Detect which cell encompasses the target text, then output its (x, y) center coordinate. 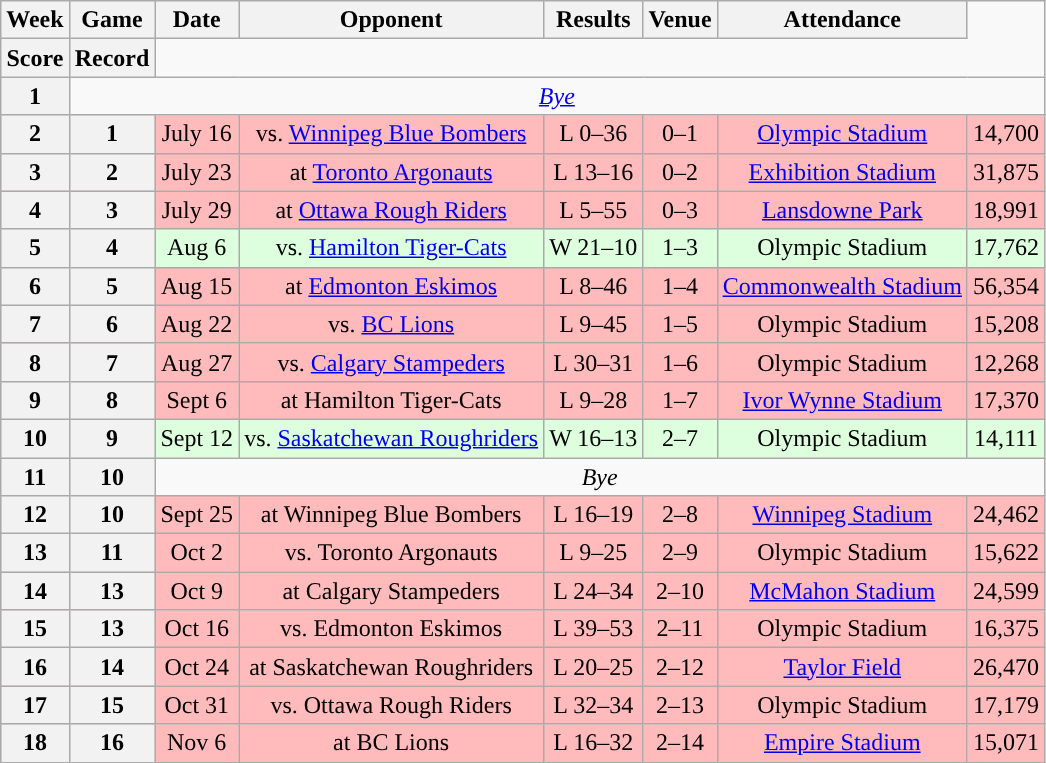
18,991 (1006, 210)
31,875 (1006, 172)
at BC Lions (392, 743)
14,111 (1006, 438)
0–1 (680, 134)
Exhibition Stadium (842, 172)
Venue (680, 20)
W 16–13 (594, 438)
2–10 (680, 591)
Score (35, 58)
1–3 (680, 248)
at Toronto Argonauts (392, 172)
Date (197, 20)
vs. Winnipeg Blue Bombers (392, 134)
Attendance (842, 20)
L 9–45 (594, 324)
17,179 (1006, 705)
Aug 6 (197, 248)
2–11 (680, 629)
18 (35, 743)
L 16–32 (594, 743)
14,700 (1006, 134)
24,462 (1006, 515)
Sept 12 (197, 438)
Record (112, 58)
Oct 9 (197, 591)
1–5 (680, 324)
16,375 (1006, 629)
L 30–31 (594, 362)
Game (112, 20)
2–8 (680, 515)
vs. Hamilton Tiger-Cats (392, 248)
vs. Calgary Stampeders (392, 362)
1–4 (680, 286)
July 23 (197, 172)
L 5–55 (594, 210)
Empire Stadium (842, 743)
2–13 (680, 705)
15,622 (1006, 553)
12,268 (1006, 362)
at Hamilton Tiger-Cats (392, 400)
Oct 16 (197, 629)
Taylor Field (842, 667)
26,470 (1006, 667)
Sept 25 (197, 515)
56,354 (1006, 286)
Aug 22 (197, 324)
L 39–53 (594, 629)
1–7 (680, 400)
2–7 (680, 438)
Sept 6 (197, 400)
vs. Ottawa Rough Riders (392, 705)
Commonwealth Stadium (842, 286)
W 21–10 (594, 248)
L 9–28 (594, 400)
17,370 (1006, 400)
Aug 15 (197, 286)
2–9 (680, 553)
Opponent (392, 20)
1–6 (680, 362)
L 32–34 (594, 705)
vs. BC Lions (392, 324)
vs. Toronto Argonauts (392, 553)
L 20–25 (594, 667)
July 29 (197, 210)
15,208 (1006, 324)
17,762 (1006, 248)
L 9–25 (594, 553)
vs. Edmonton Eskimos (392, 629)
vs. Saskatchewan Roughriders (392, 438)
at Edmonton Eskimos (392, 286)
Winnipeg Stadium (842, 515)
L 13–16 (594, 172)
Results (594, 20)
12 (35, 515)
0–3 (680, 210)
L 0–36 (594, 134)
Ivor Wynne Stadium (842, 400)
L 16–19 (594, 515)
Oct 2 (197, 553)
Week (35, 20)
July 16 (197, 134)
Aug 27 (197, 362)
2–12 (680, 667)
at Winnipeg Blue Bombers (392, 515)
2–14 (680, 743)
Nov 6 (197, 743)
at Calgary Stampeders (392, 591)
L 24–34 (594, 591)
17 (35, 705)
0–2 (680, 172)
at Saskatchewan Roughriders (392, 667)
at Ottawa Rough Riders (392, 210)
McMahon Stadium (842, 591)
L 8–46 (594, 286)
15,071 (1006, 743)
24,599 (1006, 591)
Oct 24 (197, 667)
Lansdowne Park (842, 210)
Oct 31 (197, 705)
